Provide the (x, y) coordinate of the cell's center where the given text is located.  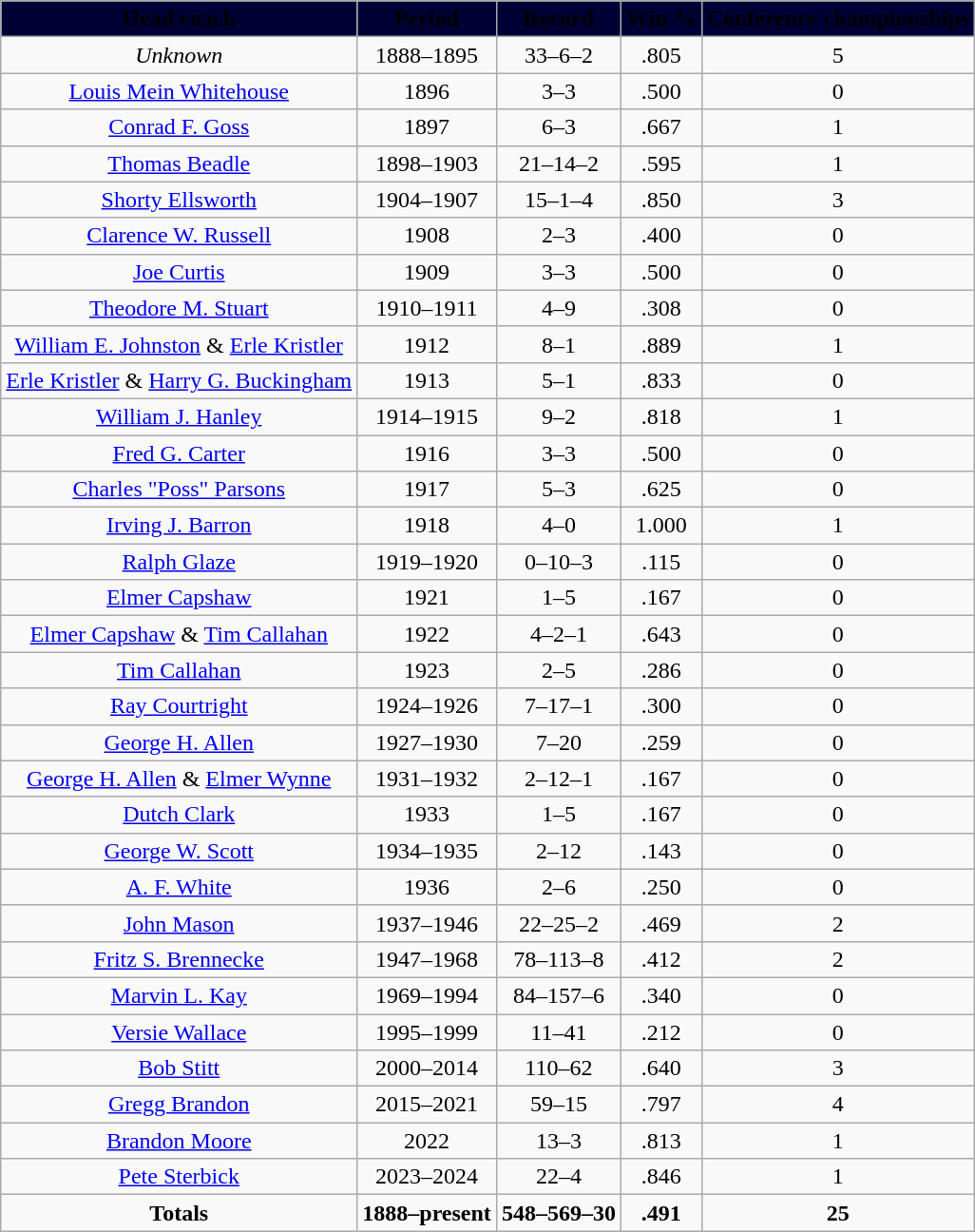
1916 (428, 453)
11–41 (559, 1031)
Erle Kristler & Harry G. Buckingham (179, 380)
1921 (428, 598)
1910–1911 (428, 308)
Thomas Beadle (179, 164)
1933 (428, 815)
1909 (428, 272)
.850 (661, 200)
.412 (661, 959)
4 (838, 1105)
.259 (661, 742)
Brandon Moore (179, 1141)
.889 (661, 344)
2–12 (559, 851)
Dutch Clark (179, 815)
1913 (428, 380)
1888–present (428, 1213)
2–5 (559, 670)
2015–2021 (428, 1105)
8–1 (559, 344)
Fred G. Carter (179, 453)
.813 (661, 1141)
.595 (661, 164)
George H. Allen & Elmer Wynne (179, 779)
.469 (661, 923)
Record (559, 19)
John Mason (179, 923)
Charles "Poss" Parsons (179, 490)
4–2–1 (559, 634)
1896 (428, 91)
.212 (661, 1031)
1898–1903 (428, 164)
1904–1907 (428, 200)
1927–1930 (428, 742)
22–25–2 (559, 923)
1888–1895 (428, 55)
4–0 (559, 526)
2000–2014 (428, 1068)
2022 (428, 1141)
548–569–30 (559, 1213)
Win % (661, 19)
.300 (661, 706)
13–3 (559, 1141)
Elmer Capshaw & Tim Callahan (179, 634)
Period (428, 19)
.667 (661, 127)
1914–1915 (428, 416)
6–3 (559, 127)
1908 (428, 236)
1969–1994 (428, 995)
1922 (428, 634)
.643 (661, 634)
Theodore M. Stuart (179, 308)
110–62 (559, 1068)
1917 (428, 490)
1923 (428, 670)
84–157–6 (559, 995)
2–12–1 (559, 779)
9–2 (559, 416)
1931–1932 (428, 779)
A. F. White (179, 887)
.340 (661, 995)
1912 (428, 344)
.491 (661, 1213)
1919–1920 (428, 562)
Gregg Brandon (179, 1105)
Shorty Ellsworth (179, 200)
1.000 (661, 526)
Elmer Capshaw (179, 598)
2–3 (559, 236)
William J. Hanley (179, 416)
.115 (661, 562)
.250 (661, 887)
78–113–8 (559, 959)
.805 (661, 55)
Conference championships (838, 19)
5 (838, 55)
.143 (661, 851)
1934–1935 (428, 851)
Unknown (179, 55)
7–20 (559, 742)
22–4 (559, 1177)
25 (838, 1213)
1897 (428, 127)
1918 (428, 526)
Tim Callahan (179, 670)
5–3 (559, 490)
Joe Curtis (179, 272)
5–1 (559, 380)
59–15 (559, 1105)
Bob Stitt (179, 1068)
1936 (428, 887)
4–9 (559, 308)
21–14–2 (559, 164)
.308 (661, 308)
.625 (661, 490)
Marvin L. Kay (179, 995)
1995–1999 (428, 1031)
.640 (661, 1068)
Fritz S. Brennecke (179, 959)
Irving J. Barron (179, 526)
1947–1968 (428, 959)
Louis Mein Whitehouse (179, 91)
Ralph Glaze (179, 562)
7–17–1 (559, 706)
Totals (179, 1213)
George W. Scott (179, 851)
.818 (661, 416)
Ray Courtright (179, 706)
Head coach (179, 19)
2023–2024 (428, 1177)
1937–1946 (428, 923)
William E. Johnston & Erle Kristler (179, 344)
Clarence W. Russell (179, 236)
33–6–2 (559, 55)
Conrad F. Goss (179, 127)
Versie Wallace (179, 1031)
.833 (661, 380)
1924–1926 (428, 706)
Pete Sterbick (179, 1177)
.400 (661, 236)
0–10–3 (559, 562)
2–6 (559, 887)
.846 (661, 1177)
.797 (661, 1105)
George H. Allen (179, 742)
15–1–4 (559, 200)
.286 (661, 670)
